Identify which cell holds the provided text, then report its (x, y) central coordinate. 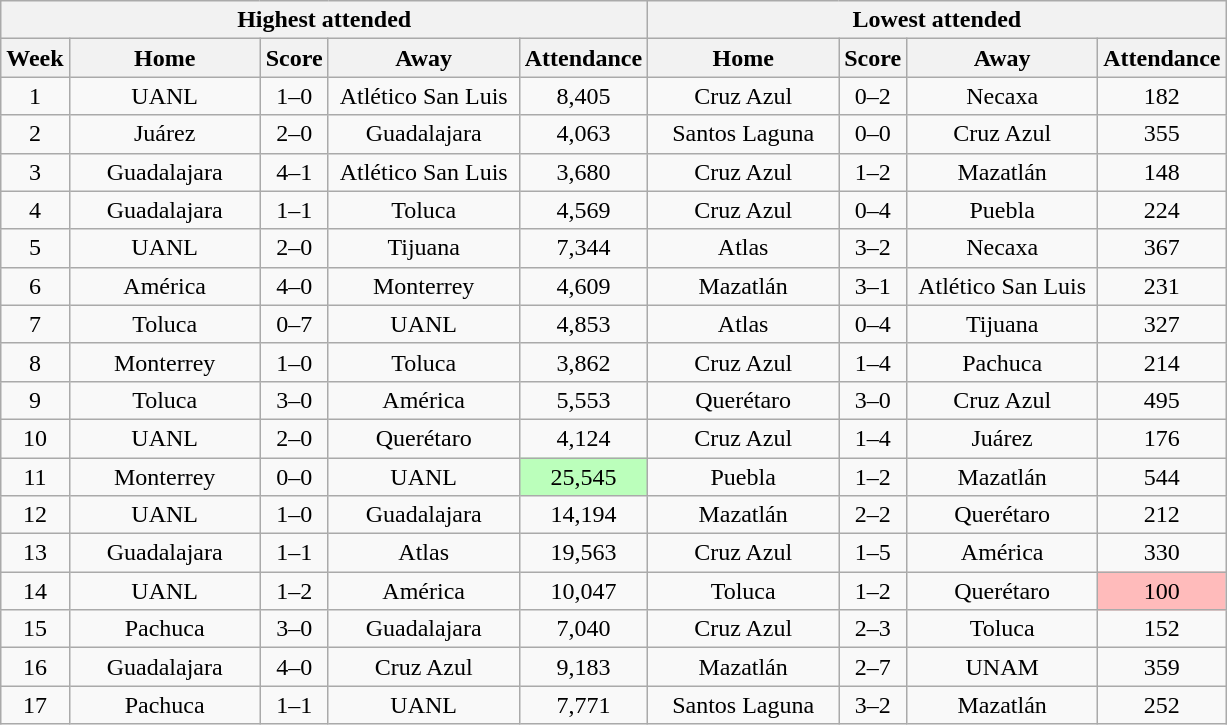
148 (1162, 172)
Highest attended (324, 20)
214 (1162, 362)
4,853 (583, 324)
8,405 (583, 96)
11 (35, 477)
330 (1162, 553)
0–7 (294, 324)
359 (1162, 667)
231 (1162, 286)
19,563 (583, 553)
252 (1162, 705)
25,545 (583, 477)
9 (35, 400)
4–1 (294, 172)
176 (1162, 438)
544 (1162, 477)
495 (1162, 400)
10,047 (583, 591)
UNAM (1002, 667)
9,183 (583, 667)
13 (35, 553)
3,680 (583, 172)
367 (1162, 248)
5,553 (583, 400)
12 (35, 515)
14,194 (583, 515)
7,344 (583, 248)
17 (35, 705)
2–7 (873, 667)
152 (1162, 629)
2–2 (873, 515)
1–5 (873, 553)
10 (35, 438)
100 (1162, 591)
4 (35, 210)
15 (35, 629)
212 (1162, 515)
1 (35, 96)
2–3 (873, 629)
16 (35, 667)
182 (1162, 96)
4,569 (583, 210)
3 (35, 172)
7,040 (583, 629)
Week (35, 58)
2 (35, 134)
224 (1162, 210)
Lowest attended (937, 20)
0–2 (873, 96)
6 (35, 286)
7,771 (583, 705)
14 (35, 591)
8 (35, 362)
5 (35, 248)
4,124 (583, 438)
7 (35, 324)
3,862 (583, 362)
4,609 (583, 286)
4,063 (583, 134)
355 (1162, 134)
3–1 (873, 286)
327 (1162, 324)
